Determine the [X, Y] coordinate at the center of the cell enclosing the given text.  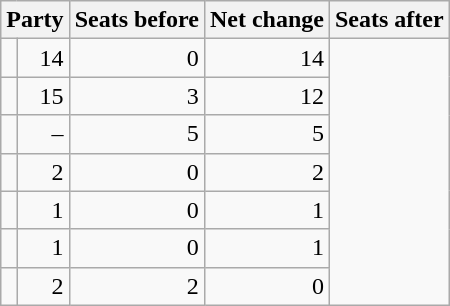
15 [43, 96]
– [43, 134]
12 [266, 96]
Seats before [136, 20]
Net change [266, 20]
3 [136, 96]
Party [35, 20]
Seats after [389, 20]
